For the text-containing cell, return its midpoint in (X, Y) coordinate format. 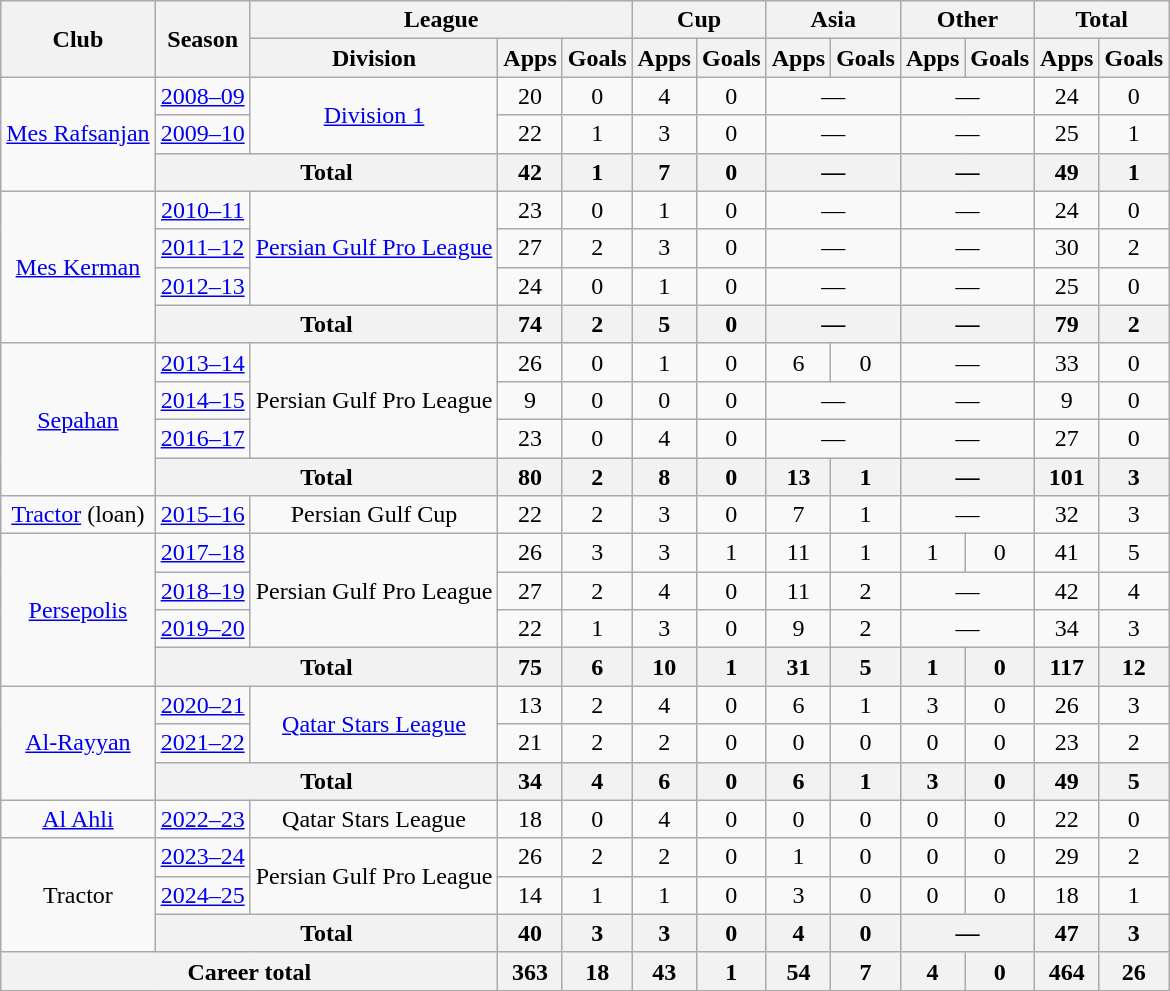
464 (1067, 971)
12 (1134, 667)
Persepolis (78, 610)
33 (1067, 362)
10 (664, 667)
2018–19 (202, 591)
2019–20 (202, 629)
2009–10 (202, 134)
Persian Gulf Cup (374, 515)
Season (202, 39)
Career total (250, 971)
75 (530, 667)
Other (967, 20)
2012–13 (202, 286)
30 (1067, 248)
2014–15 (202, 400)
2024–25 (202, 895)
47 (1067, 933)
31 (798, 667)
2022–23 (202, 819)
41 (1067, 553)
2013–14 (202, 362)
363 (530, 971)
2010–11 (202, 210)
Al-Rayyan (78, 743)
Al Ahli (78, 819)
2015–16 (202, 515)
Club (78, 39)
Division (374, 58)
2023–24 (202, 857)
21 (530, 743)
117 (1067, 667)
League (441, 20)
8 (664, 477)
2011–12 (202, 248)
Mes Kerman (78, 267)
2021–22 (202, 743)
Tractor (loan) (78, 515)
54 (798, 971)
Cup (699, 20)
20 (530, 96)
2008–09 (202, 96)
79 (1067, 324)
Sepahan (78, 419)
Tractor (78, 895)
2017–18 (202, 553)
Asia (833, 20)
2016–17 (202, 438)
Mes Rafsanjan (78, 134)
43 (664, 971)
40 (530, 933)
29 (1067, 857)
14 (530, 895)
32 (1067, 515)
80 (530, 477)
2020–21 (202, 705)
Division 1 (374, 115)
101 (1067, 477)
74 (530, 324)
